Locate the cell with the specified text and output its (X, Y) center coordinate. 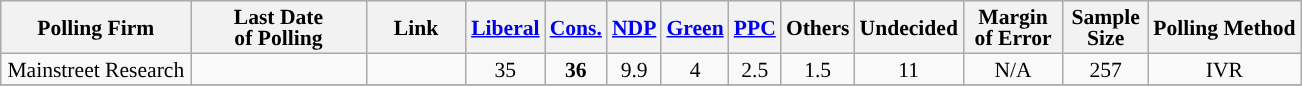
Green (694, 27)
Undecided (909, 27)
257 (1106, 68)
36 (576, 68)
11 (909, 68)
SampleSize (1106, 27)
2.5 (755, 68)
Others (818, 27)
N/A (1013, 68)
Last Dateof Polling (278, 27)
Link (416, 27)
Mainstreet Research (96, 68)
1.5 (818, 68)
IVR (1224, 68)
Marginof Error (1013, 27)
9.9 (634, 68)
PPC (755, 27)
4 (694, 68)
Liberal (505, 27)
Polling Firm (96, 27)
35 (505, 68)
Polling Method (1224, 27)
Cons. (576, 27)
NDP (634, 27)
